For the text-containing cell, return its midpoint in [X, Y] coordinate format. 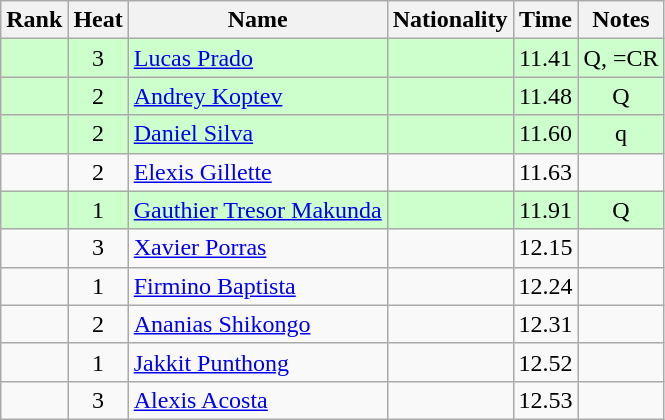
Rank [34, 20]
11.91 [546, 210]
q [621, 134]
11.48 [546, 96]
Heat [98, 20]
12.53 [546, 400]
Q, =CR [621, 58]
Gauthier Tresor Makunda [258, 210]
Daniel Silva [258, 134]
11.63 [546, 172]
12.15 [546, 248]
11.41 [546, 58]
11.60 [546, 134]
Name [258, 20]
Time [546, 20]
12.24 [546, 286]
Andrey Koptev [258, 96]
Ananias Shikongo [258, 324]
Firmino Baptista [258, 286]
Alexis Acosta [258, 400]
Xavier Porras [258, 248]
Jakkit Punthong [258, 362]
Lucas Prado [258, 58]
Elexis Gillette [258, 172]
Nationality [450, 20]
12.52 [546, 362]
Notes [621, 20]
12.31 [546, 324]
